From the cell containing the given text, extract its center point as (x, y) coordinate. 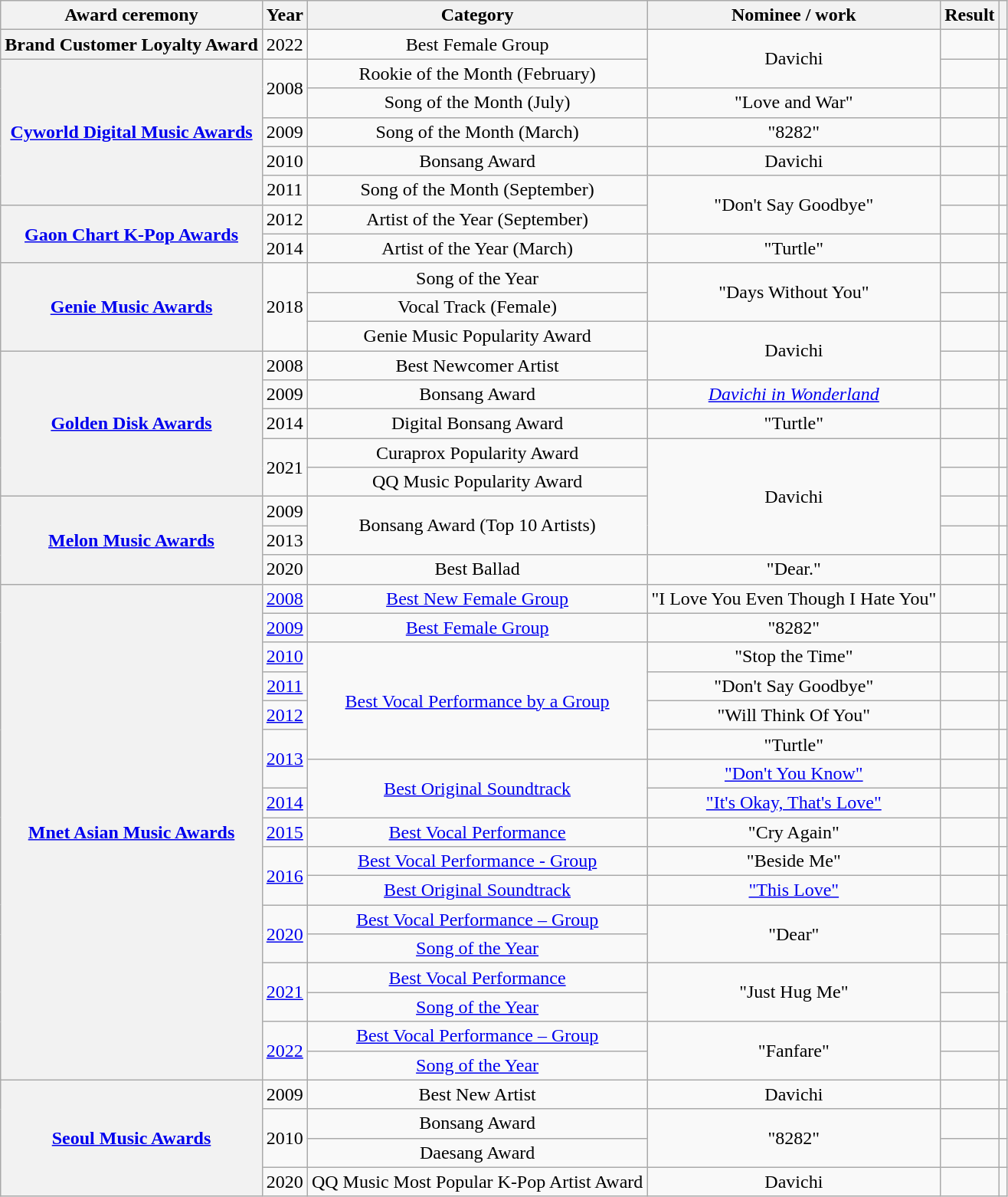
"Days Without You" (794, 292)
Melon Music Awards (132, 540)
Gaon Chart K-Pop Awards (132, 234)
"Dear." (794, 569)
Best New Female Group (477, 598)
"Stop the Time" (794, 657)
2018 (285, 307)
Result (970, 15)
Bonsang Award (Top 10 Artists) (477, 526)
Rookie of the Month (February) (477, 74)
Nominee / work (794, 15)
Vocal Track (Female) (477, 307)
Daesang Award (477, 1153)
QQ Music Popularity Award (477, 482)
"This Love" (794, 890)
Mnet Asian Music Awards (132, 832)
"Love and War" (794, 103)
Cyworld Digital Music Awards (132, 132)
"Fanfare" (794, 1051)
Best Ballad (477, 569)
Artist of the Year (March) (477, 248)
Best Vocal Performance by a Group (477, 700)
Best New Artist (477, 1094)
"Will Think Of You" (794, 715)
Best Vocal Performance - Group (477, 861)
"Dear" (794, 934)
Song of the Month (September) (477, 190)
Davichi in Wonderland (794, 395)
Category (477, 15)
"It's Okay, That's Love" (794, 802)
Year (285, 15)
Genie Music Awards (132, 307)
Song of the Month (July) (477, 103)
Best Newcomer Artist (477, 366)
"Cry Again" (794, 831)
Curaprox Popularity Award (477, 453)
QQ Music Most Popular K-Pop Artist Award (477, 1182)
Seoul Music Awards (132, 1138)
Genie Music Popularity Award (477, 336)
Song of the Month (March) (477, 132)
"Just Hug Me" (794, 992)
Digital Bonsang Award (477, 424)
Brand Customer Loyalty Award (132, 44)
2016 (285, 876)
"Beside Me" (794, 861)
"Don't You Know" (794, 773)
"I Love You Even Though I Hate You" (794, 598)
Artist of the Year (September) (477, 219)
Award ceremony (132, 15)
Golden Disk Awards (132, 424)
2015 (285, 831)
